Locate the cell with the specified text and output its [X, Y] center coordinate. 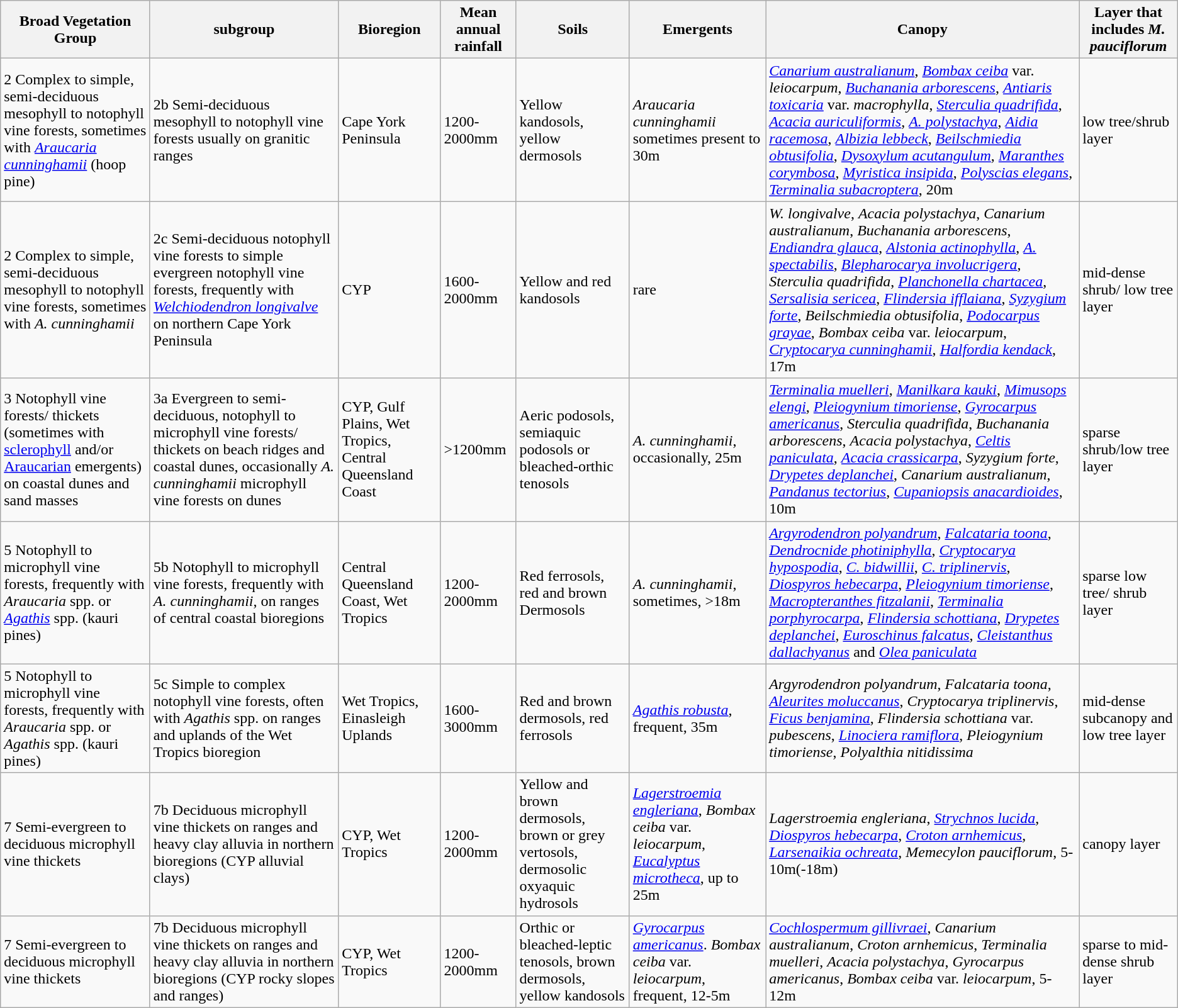
Lagerstroemia engleriana, Bombax ceiba var. leiocarpum, Eucalyptus microtheca, up to 25m [697, 844]
Araucaria cunninghamii sometimes present to 30m [697, 130]
sparse shrub/low tree layer [1129, 449]
Lagerstroemia engleriana, Strychnos lucida, Diospyros hebecarpa, Croton arnhemicus, Larsenaikia ochreata, Memecylon pauciflorum, 5-10m(-18m) [923, 844]
Central Queensland Coast, Wet Tropics [390, 593]
canopy layer [1129, 844]
1600-2000mm [478, 289]
2b Semi-deciduous mesophyll to notophyll vine forests usually on granitic ranges [244, 130]
2 Complex to simple, semi-deciduous mesophyll to notophyll vine forests, sometimes with A. cunninghamii [76, 289]
3 Notophyll vine forests/ thickets (sometimes with sclerophyll and/or Araucarian emergents) on coastal dunes and sand masses [76, 449]
Broad Vegetation Group [76, 30]
subgroup [244, 30]
Wet Tropics, Einasleigh Uplands [390, 719]
rare [697, 289]
CYP, Gulf Plains, Wet Tropics, Central Queensland Coast [390, 449]
1600-3000mm [478, 719]
Yellow kandosols, yellow dermosols [573, 130]
Aeric podosols, semiaquic podosols or bleached-orthic tenosols [573, 449]
sparse to mid-dense shrub layer [1129, 961]
Agathis robusta, frequent, 35m [697, 719]
>1200mm [478, 449]
Layer that includes M. pauciflorum [1129, 30]
7b Deciduous microphyll vine thickets on ranges and heavy clay alluvia in northern bioregions (CYP alluvial clays) [244, 844]
Bioregion [390, 30]
A. cunninghamii, occasionally, 25m [697, 449]
sparse low tree/ shrub layer [1129, 593]
7b Deciduous microphyll vine thickets on ranges and heavy clay alluvia in northern bioregions (CYP rocky slopes and ranges) [244, 961]
CYP [390, 289]
Yellow and red kandosols [573, 289]
A. cunninghamii, sometimes, >18m [697, 593]
Orthic or bleached-leptic tenosols, brown dermosols, yellow kandosols [573, 961]
Mean annual rainfall [478, 30]
Gyrocarpus americanus. Bombax ceiba var. leiocarpum, frequent, 12-5m [697, 961]
Cape York Peninsula [390, 130]
2 Complex to simple, semi-deciduous mesophyll to notophyll vine forests, sometimes with Araucaria cunninghamii (hoop pine) [76, 130]
Red and brown dermosols, red ferrosols [573, 719]
Red ferrosols, red and brown Dermosols [573, 593]
low tree/shrub layer [1129, 130]
mid-dense shrub/ low tree layer [1129, 289]
5b Notophyll to microphyll vine forests, frequently with A. cunninghamii, on ranges of central coastal bioregions [244, 593]
mid-dense subcanopy and low tree layer [1129, 719]
5c Simple to complex notophyll vine forests, often with Agathis spp. on ranges and uplands of the Wet Tropics bioregion [244, 719]
Emergents [697, 30]
Soils [573, 30]
Canopy [923, 30]
Yellow and brown dermosols, brown or grey vertosols, dermosolic oxyaquic hydrosols [573, 844]
